Find where the given text appears and provide that cell's center as [x, y] coordinate. 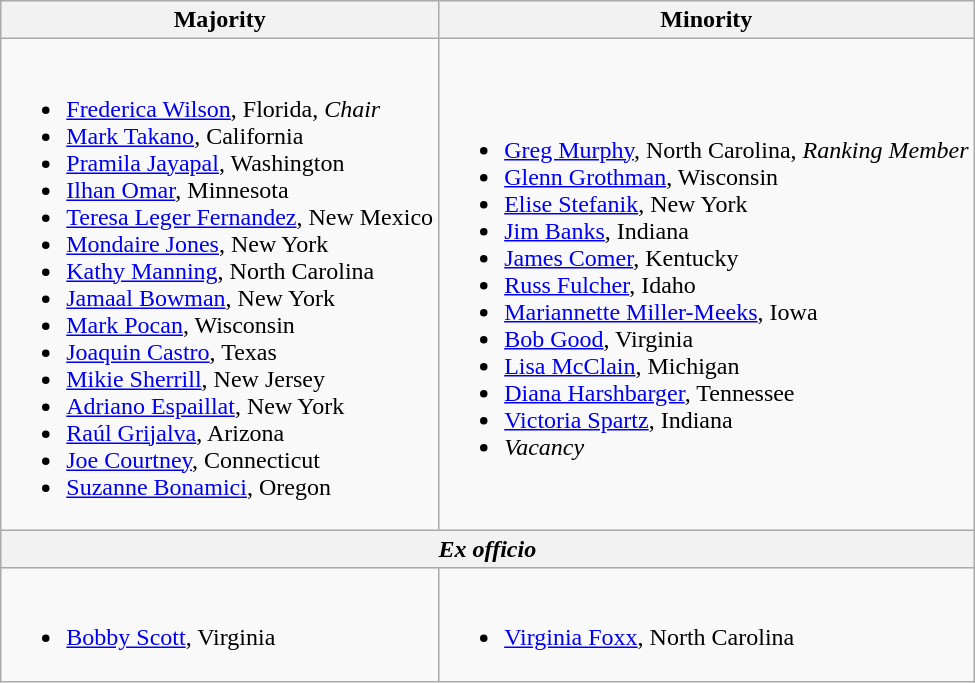
Majority [220, 20]
Ex officio [488, 549]
Virginia Foxx, North Carolina [706, 624]
Minority [706, 20]
Bobby Scott, Virginia [220, 624]
